Scan for the cell matching the given text and deliver its [x, y] coordinate at center. 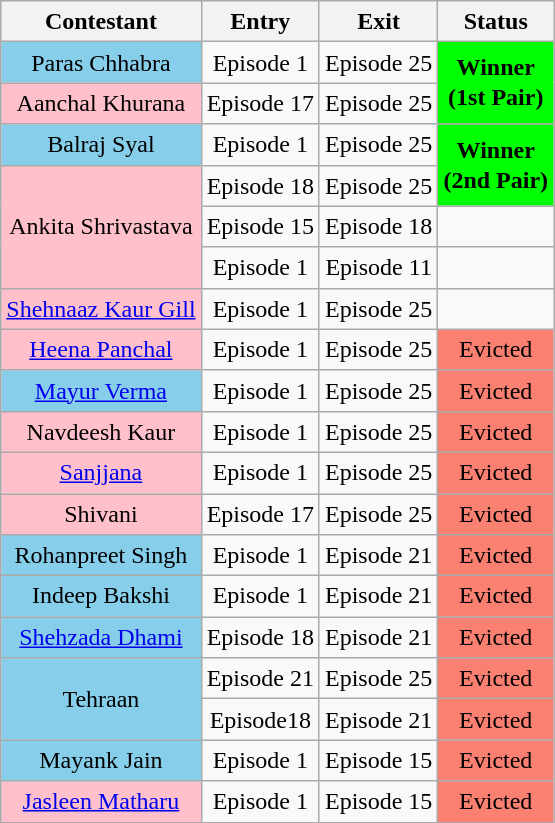
Mayur Verma [101, 390]
Episode 11 [378, 268]
Shivani [101, 514]
Winner(2nd Pair) [496, 165]
Navdeesh Kaur [101, 432]
Winner(1st Pair) [496, 83]
Contestant [101, 22]
Jasleen Matharu [101, 802]
Sanjjana [101, 472]
Mayank Jain [101, 760]
Ankita Shrivastava [101, 226]
Episode18 [260, 720]
Shehzada Dhami [101, 638]
Heena Panchal [101, 350]
Shehnaaz Kaur Gill [101, 308]
Status [496, 22]
Tehraan [101, 699]
Exit [378, 22]
Balraj Syal [101, 144]
Aanchal Khurana [101, 104]
Entry [260, 22]
Indeep Bakshi [101, 596]
Rohanpreet Singh [101, 556]
Paras Chhabra [101, 62]
